Output the [X, Y] coordinate of the center of the cell containing the given text.  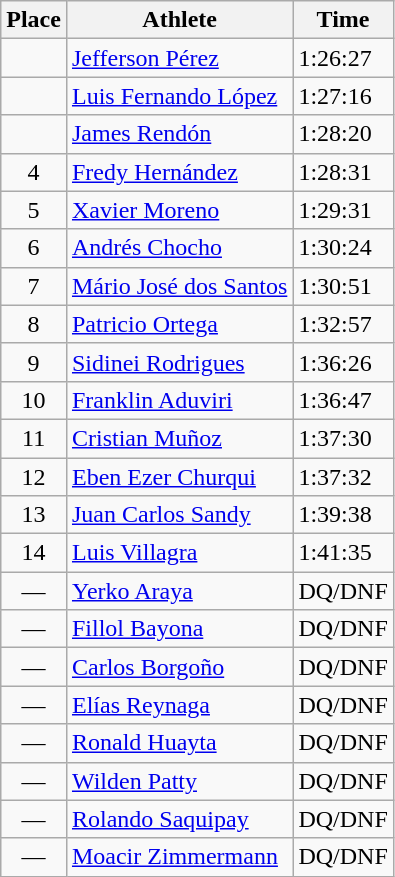
Patricio Ortega [179, 324]
1:41:35 [343, 553]
5 [34, 210]
James Rendón [179, 134]
Mário José dos Santos [179, 286]
Athlete [179, 20]
1:28:31 [343, 172]
Franklin Aduviri [179, 400]
6 [34, 248]
Moacir Zimmermann [179, 857]
Andrés Chocho [179, 248]
Luis Fernando López [179, 96]
Luis Villagra [179, 553]
11 [34, 438]
Carlos Borgoño [179, 667]
1:37:30 [343, 438]
9 [34, 362]
8 [34, 324]
Eben Ezer Churqui [179, 477]
Jefferson Pérez [179, 58]
Juan Carlos Sandy [179, 515]
1:39:38 [343, 515]
1:30:24 [343, 248]
14 [34, 553]
Fredy Hernández [179, 172]
Fillol Bayona [179, 629]
Elías Reynaga [179, 705]
Wilden Patty [179, 781]
1:29:31 [343, 210]
12 [34, 477]
Time [343, 20]
Yerko Araya [179, 591]
1:36:47 [343, 400]
1:32:57 [343, 324]
Rolando Saquipay [179, 819]
13 [34, 515]
1:36:26 [343, 362]
1:26:27 [343, 58]
Sidinei Rodrigues [179, 362]
1:28:20 [343, 134]
1:27:16 [343, 96]
10 [34, 400]
Xavier Moreno [179, 210]
1:37:32 [343, 477]
7 [34, 286]
1:30:51 [343, 286]
4 [34, 172]
Cristian Muñoz [179, 438]
Place [34, 20]
Ronald Huayta [179, 743]
